Identify which cell holds the provided text, then report its [X, Y] central coordinate. 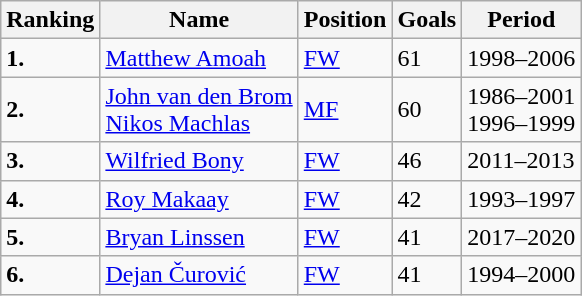
Goals [427, 20]
Dejan Čurović [199, 275]
4. [50, 199]
46 [427, 161]
5. [50, 237]
MF [345, 110]
Ranking [50, 20]
Wilfried Bony [199, 161]
3. [50, 161]
1986–20011996–1999 [522, 110]
2017–2020 [522, 237]
2011–2013 [522, 161]
1993–1997 [522, 199]
1. [50, 58]
John van den Brom Nikos Machlas [199, 110]
60 [427, 110]
61 [427, 58]
Roy Makaay [199, 199]
Period [522, 20]
42 [427, 199]
1994–2000 [522, 275]
Name [199, 20]
Position [345, 20]
1998–2006 [522, 58]
6. [50, 275]
Matthew Amoah [199, 58]
Bryan Linssen [199, 237]
2. [50, 110]
